Return the [x, y] coordinate for the center point of the cell that contains the specified text.  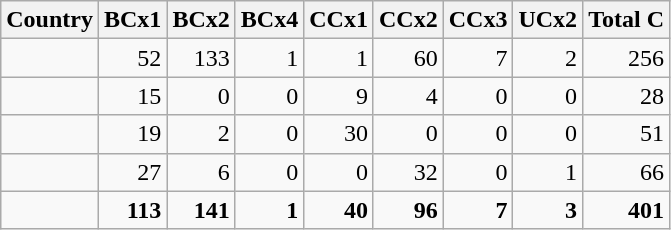
6 [201, 172]
9 [339, 96]
32 [408, 172]
Country [50, 20]
Total C [626, 20]
BCx4 [269, 20]
UCx2 [548, 20]
401 [626, 210]
CCx3 [478, 20]
CCx1 [339, 20]
51 [626, 134]
27 [132, 172]
19 [132, 134]
256 [626, 58]
52 [132, 58]
133 [201, 58]
113 [132, 210]
BCx1 [132, 20]
CCx2 [408, 20]
96 [408, 210]
40 [339, 210]
28 [626, 96]
BCx2 [201, 20]
30 [339, 134]
4 [408, 96]
141 [201, 210]
66 [626, 172]
60 [408, 58]
3 [548, 210]
15 [132, 96]
